Return (X, Y) of the center of cell containing provided text 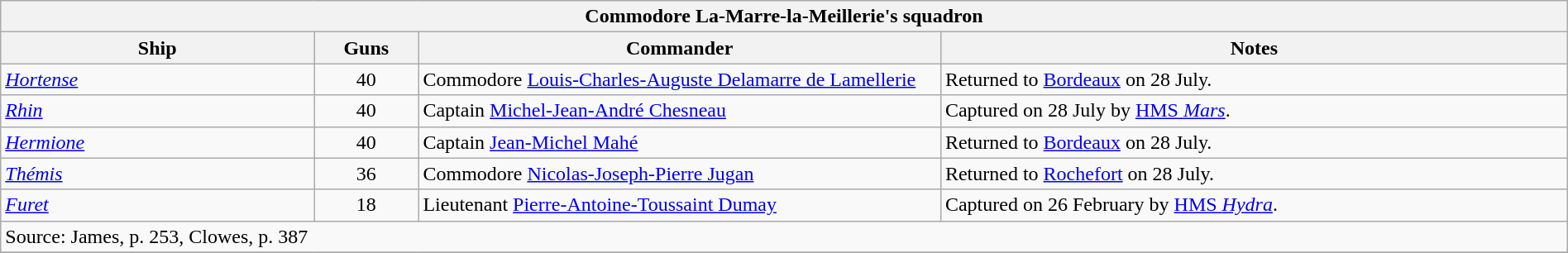
Commander (680, 48)
Thémis (157, 174)
Notes (1254, 48)
Commodore Nicolas-Joseph-Pierre Jugan (680, 174)
Ship (157, 48)
Hortense (157, 79)
Captain Jean-Michel Mahé (680, 142)
Rhin (157, 111)
Captured on 28 July by HMS Mars. (1254, 111)
Commodore La-Marre-la-Meillerie's squadron (784, 17)
Captain Michel-Jean-André Chesneau (680, 111)
Captured on 26 February by HMS Hydra. (1254, 205)
18 (366, 205)
Commodore Louis-Charles-Auguste Delamarre de Lamellerie (680, 79)
Hermione (157, 142)
36 (366, 174)
Source: James, p. 253, Clowes, p. 387 (784, 236)
Guns (366, 48)
Lieutenant Pierre-Antoine-Toussaint Dumay (680, 205)
Furet (157, 205)
Returned to Rochefort on 28 July. (1254, 174)
